Return the (X, Y) coordinate for the center point of the cell that contains the specified text.  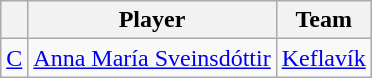
Team (324, 20)
Player (152, 20)
Keflavík (324, 58)
Anna María Sveinsdóttir (152, 58)
C (14, 58)
